For the text-containing cell, return its midpoint in [X, Y] coordinate format. 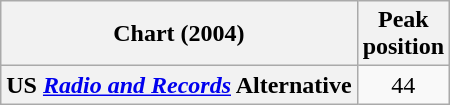
44 [403, 85]
US Radio and Records Alternative [179, 85]
Chart (2004) [179, 34]
Peakposition [403, 34]
